Output the [x, y] coordinate of the center of the cell containing the given text.  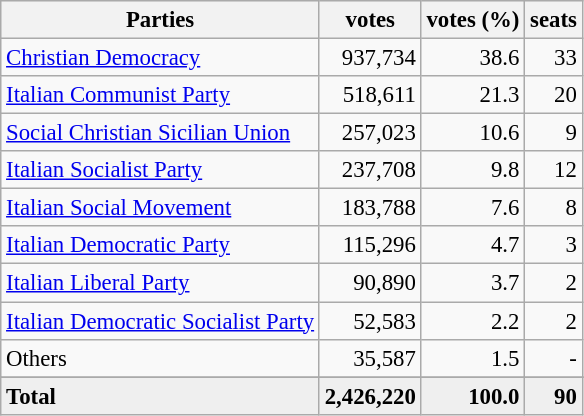
Total [160, 396]
35,587 [370, 358]
115,296 [370, 245]
33 [554, 58]
9 [554, 133]
votes (%) [473, 20]
7.6 [473, 208]
Italian Liberal Party [160, 283]
937,734 [370, 58]
Parties [160, 20]
2.2 [473, 321]
Christian Democracy [160, 58]
38.6 [473, 58]
votes [370, 20]
10.6 [473, 133]
4.7 [473, 245]
52,583 [370, 321]
Italian Socialist Party [160, 170]
237,708 [370, 170]
Others [160, 358]
183,788 [370, 208]
Social Christian Sicilian Union [160, 133]
20 [554, 95]
3.7 [473, 283]
257,023 [370, 133]
- [554, 358]
90 [554, 396]
1.5 [473, 358]
2,426,220 [370, 396]
3 [554, 245]
Italian Social Movement [160, 208]
90,890 [370, 283]
seats [554, 20]
100.0 [473, 396]
518,611 [370, 95]
21.3 [473, 95]
8 [554, 208]
9.8 [473, 170]
Italian Democratic Party [160, 245]
Italian Democratic Socialist Party [160, 321]
12 [554, 170]
Italian Communist Party [160, 95]
